Detect which cell encompasses the target text, then output its [x, y] center coordinate. 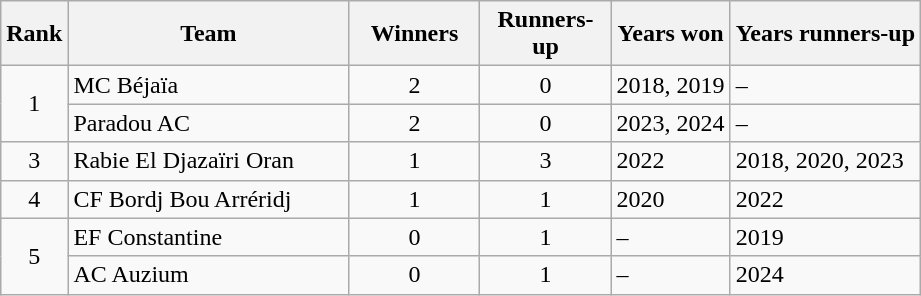
Team [208, 34]
Winners [414, 34]
Paradou AC [208, 123]
CF Bordj Bou Arréridj [208, 199]
5 [34, 256]
Years runners-up [825, 34]
2018, 2020, 2023 [825, 161]
AC Auzium [208, 275]
4 [34, 199]
2018, 2019 [670, 85]
Runners-up [546, 34]
Rabie El Djazaïri Oran [208, 161]
2024 [825, 275]
2023, 2024 [670, 123]
Rank [34, 34]
EF Constantine [208, 237]
2020 [670, 199]
MC Béjaïa [208, 85]
Years won [670, 34]
2019 [825, 237]
